Provide the (X, Y) coordinate of the cell's center where the given text is located.  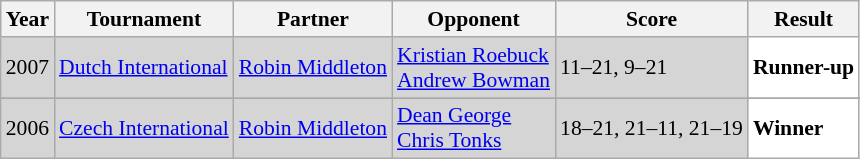
Czech International (144, 128)
Opponent (474, 19)
Winner (804, 128)
Tournament (144, 19)
Dutch International (144, 68)
Runner-up (804, 68)
18–21, 21–11, 21–19 (652, 128)
Partner (313, 19)
2006 (28, 128)
Dean George Chris Tonks (474, 128)
11–21, 9–21 (652, 68)
Result (804, 19)
Kristian Roebuck Andrew Bowman (474, 68)
Score (652, 19)
2007 (28, 68)
Year (28, 19)
